Output the (x, y) coordinate of the center of the cell containing the given text.  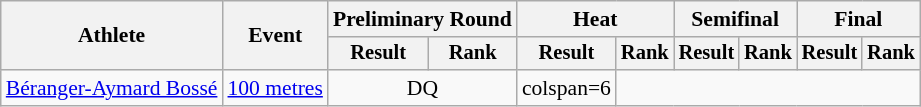
Preliminary Round (422, 19)
colspan=6 (566, 88)
Semifinal (736, 19)
Athlete (112, 36)
Final (858, 19)
Béranger-Aymard Bossé (112, 88)
DQ (422, 88)
Heat (596, 19)
Event (274, 36)
100 metres (274, 88)
